Scan for the cell matching the given text and deliver its (X, Y) coordinate at center. 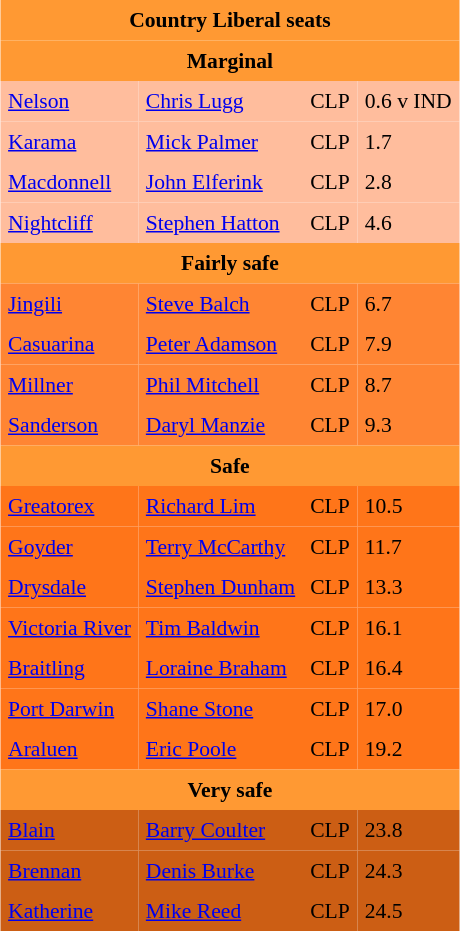
1.7 (408, 141)
Chris Lugg (220, 101)
Nelson (70, 101)
Denis Burke (220, 870)
Greatorex (70, 506)
23.8 (408, 830)
Richard Lim (220, 506)
Karama (70, 141)
John Elferink (220, 182)
Sanderson (70, 425)
24.3 (408, 870)
19.2 (408, 749)
Steve Balch (220, 303)
Goyder (70, 546)
9.3 (408, 425)
8.7 (408, 384)
Brennan (70, 870)
Victoria River (70, 627)
Eric Poole (220, 749)
Mike Reed (220, 911)
Millner (70, 384)
16.1 (408, 627)
Casuarina (70, 344)
Shane Stone (220, 708)
Blain (70, 830)
4.6 (408, 222)
6.7 (408, 303)
Nightcliff (70, 222)
Phil Mitchell (220, 384)
Peter Adamson (220, 344)
Macdonnell (70, 182)
2.8 (408, 182)
Mick Palmer (220, 141)
Very safe (230, 789)
Fairly safe (230, 263)
Drysdale (70, 587)
Loraine Braham (220, 668)
Marginal (230, 60)
Araluen (70, 749)
7.9 (408, 344)
16.4 (408, 668)
Stephen Dunham (220, 587)
10.5 (408, 506)
0.6 v IND (408, 101)
Country Liberal seats (230, 20)
13.3 (408, 587)
Port Darwin (70, 708)
17.0 (408, 708)
Daryl Manzie (220, 425)
11.7 (408, 546)
Stephen Hatton (220, 222)
Barry Coulter (220, 830)
Tim Baldwin (220, 627)
Jingili (70, 303)
24.5 (408, 911)
Terry McCarthy (220, 546)
Katherine (70, 911)
Braitling (70, 668)
Safe (230, 465)
